Provide the (X, Y) coordinate of the cell's center where the given text is located.  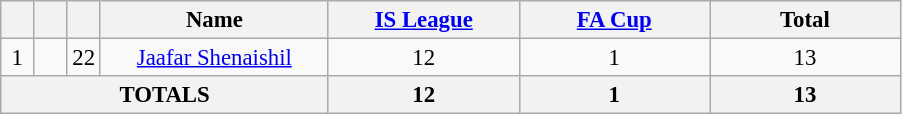
IS League (424, 20)
TOTALS (165, 95)
22 (84, 58)
FA Cup (614, 20)
Total (806, 20)
Name (214, 20)
Jaafar Shenaishil (214, 58)
